Identify which cell holds the provided text, then report its [X, Y] central coordinate. 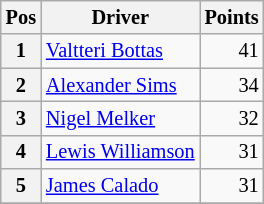
Driver [120, 17]
41 [232, 51]
34 [232, 85]
Nigel Melker [120, 118]
3 [21, 118]
Alexander Sims [120, 85]
2 [21, 85]
4 [21, 152]
Valtteri Bottas [120, 51]
1 [21, 51]
32 [232, 118]
5 [21, 186]
James Calado [120, 186]
Points [232, 17]
Pos [21, 17]
Lewis Williamson [120, 152]
